Pinpoint the cell where the given text exists, returning its [x, y] midpoint coordinate. 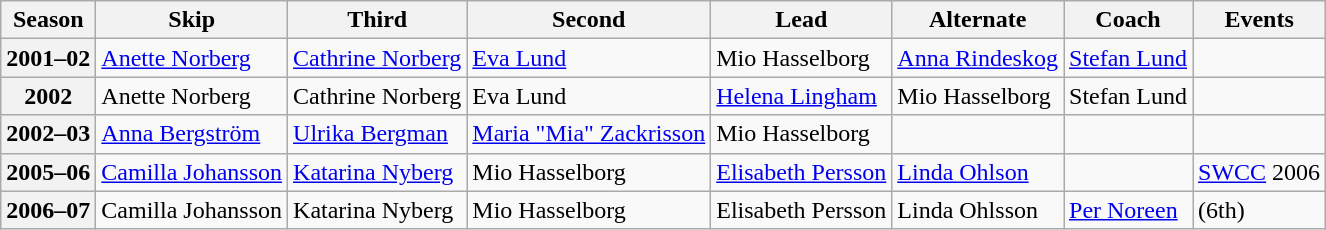
2006–07 [48, 210]
2002–03 [48, 134]
Second [589, 20]
Helena Lingham [802, 96]
Ulrika Bergman [378, 134]
Events [1260, 20]
Alternate [978, 20]
Lead [802, 20]
2005–06 [48, 172]
Anna Bergström [192, 134]
Third [378, 20]
Coach [1128, 20]
2001–02 [48, 58]
Per Noreen [1128, 210]
2002 [48, 96]
Season [48, 20]
Linda Ohlsson [978, 210]
Anna Rindeskog [978, 58]
(6th) [1260, 210]
Skip [192, 20]
Maria "Mia" Zackrisson [589, 134]
SWCC 2006 [1260, 172]
Linda Ohlson [978, 172]
